Find where the given text appears and provide that cell's center as (X, Y) coordinate. 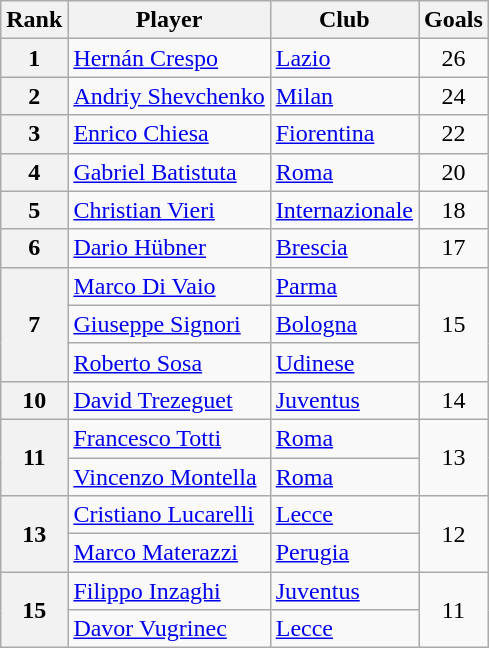
7 (34, 324)
Dario Hübner (169, 248)
Milan (344, 96)
Parma (344, 286)
Giuseppe Signori (169, 324)
18 (454, 210)
Udinese (344, 362)
3 (34, 134)
Player (169, 20)
20 (454, 172)
Enrico Chiesa (169, 134)
Brescia (344, 248)
24 (454, 96)
6 (34, 248)
Rank (34, 20)
Francesco Totti (169, 438)
26 (454, 58)
Goals (454, 20)
17 (454, 248)
Lazio (344, 58)
Club (344, 20)
Marco Di Vaio (169, 286)
5 (34, 210)
Bologna (344, 324)
Hernán Crespo (169, 58)
2 (34, 96)
12 (454, 534)
Fiorentina (344, 134)
Andriy Shevchenko (169, 96)
Internazionale (344, 210)
14 (454, 400)
22 (454, 134)
Gabriel Batistuta (169, 172)
Filippo Inzaghi (169, 591)
Roberto Sosa (169, 362)
Marco Materazzi (169, 553)
Cristiano Lucarelli (169, 515)
Davor Vugrinec (169, 629)
Vincenzo Montella (169, 477)
David Trezeguet (169, 400)
Perugia (344, 553)
10 (34, 400)
4 (34, 172)
1 (34, 58)
Christian Vieri (169, 210)
